Scan for the cell matching the given text and deliver its [x, y] coordinate at center. 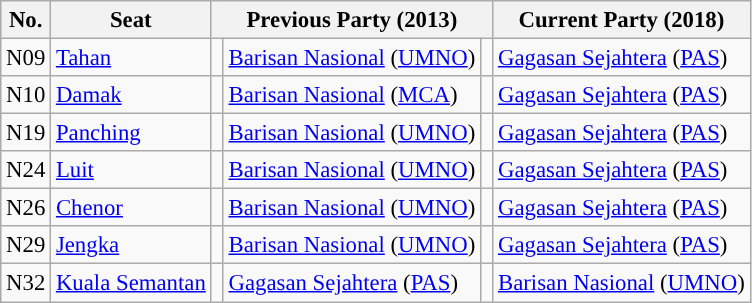
Previous Party (2013) [352, 20]
Tahan [132, 58]
N24 [26, 170]
No. [26, 20]
Panching [132, 133]
Damak [132, 95]
N32 [26, 283]
Jengka [132, 245]
Chenor [132, 208]
Current Party (2018) [622, 20]
N10 [26, 95]
N19 [26, 133]
N09 [26, 58]
N29 [26, 245]
N26 [26, 208]
Kuala Semantan [132, 283]
Barisan Nasional (MCA) [352, 95]
Luit [132, 170]
Seat [132, 20]
